Extract the [x, y] coordinate from the center of the cell holding the provided text.  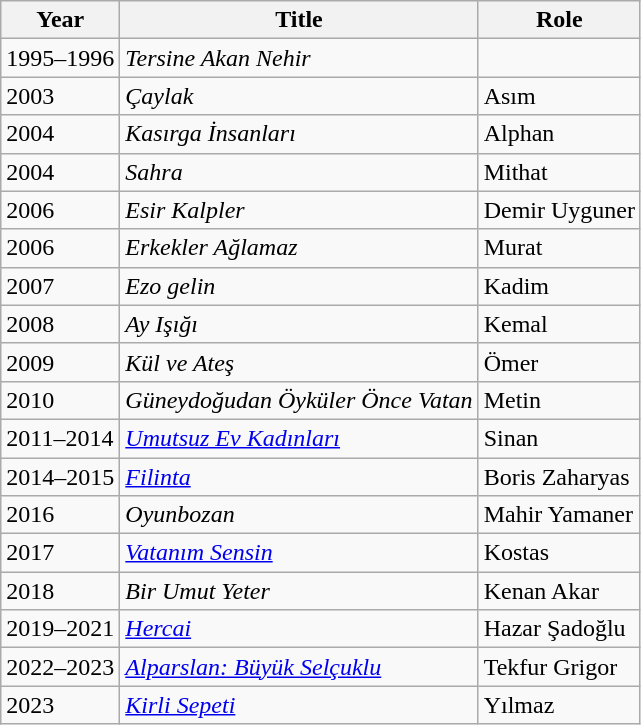
Kadim [559, 286]
Title [299, 20]
Güneydoğudan Öyküler Önce Vatan [299, 400]
2016 [60, 515]
Erkekler Ağlamaz [299, 248]
Boris Zaharyas [559, 477]
Kül ve Ateş [299, 362]
Hazar Şadoğlu [559, 629]
Sahra [299, 172]
Esir Kalpler [299, 210]
Mahir Yamaner [559, 515]
Role [559, 20]
Kenan Akar [559, 591]
Ezo gelin [299, 286]
2003 [60, 96]
2014–2015 [60, 477]
Mithat [559, 172]
2018 [60, 591]
Yılmaz [559, 705]
Metin [559, 400]
Bir Umut Yeter [299, 591]
Hercai [299, 629]
Kostas [559, 553]
Ay Işığı [299, 324]
Asım [559, 96]
Vatanım Sensin [299, 553]
Sinan [559, 438]
2007 [60, 286]
Year [60, 20]
Kirli Sepeti [299, 705]
2010 [60, 400]
2019–2021 [60, 629]
Tekfur Grigor [559, 667]
2011–2014 [60, 438]
Filinta [299, 477]
2022–2023 [60, 667]
Alparslan: Büyük Selçuklu [299, 667]
Kasırga İnsanları [299, 134]
2009 [60, 362]
Demir Uyguner [559, 210]
Ömer [559, 362]
Kemal [559, 324]
Alphan [559, 134]
Çaylak [299, 96]
Umutsuz Ev Kadınları [299, 438]
Oyunbozan [299, 515]
2017 [60, 553]
2023 [60, 705]
2008 [60, 324]
1995–1996 [60, 58]
Tersine Akan Nehir [299, 58]
Murat [559, 248]
